Identify which cell holds the provided text, then report its [x, y] central coordinate. 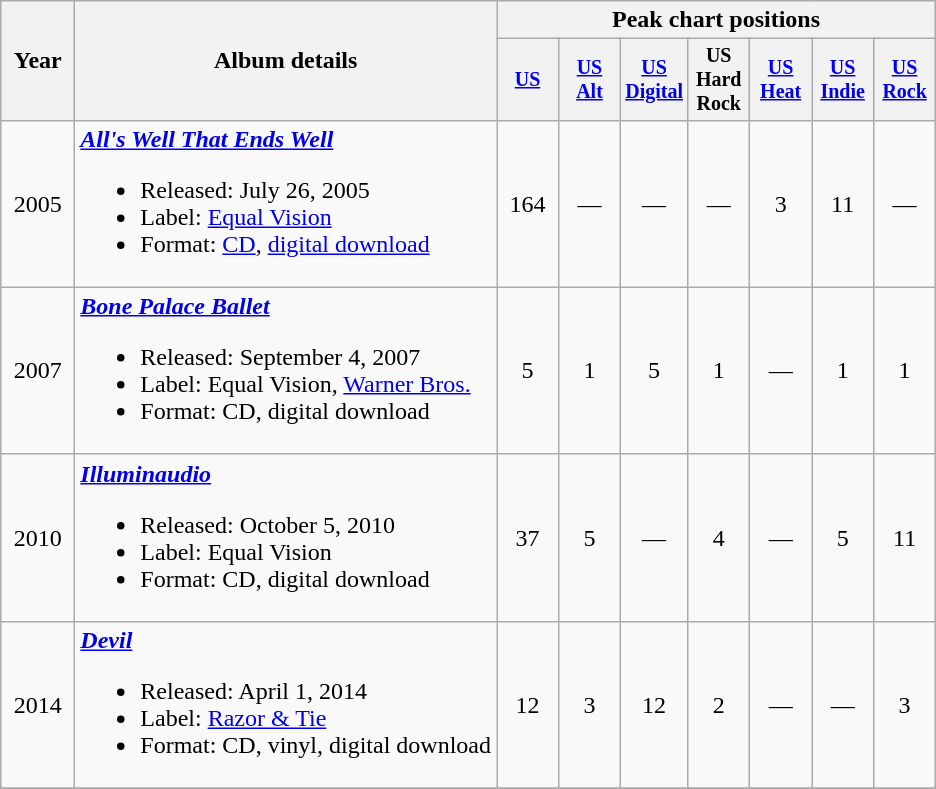
USAlt [589, 80]
US Digital [654, 80]
US Heat [781, 80]
US [528, 80]
Year [38, 61]
2010 [38, 538]
37 [528, 538]
2005 [38, 204]
All's Well That Ends WellReleased: July 26, 2005Label: Equal VisionFormat: CD, digital download [286, 204]
Album details [286, 61]
164 [528, 204]
Bone Palace BalletReleased: September 4, 2007Label: Equal Vision, Warner Bros.Format: CD, digital download [286, 370]
Peak chart positions [716, 20]
IlluminaudioReleased: October 5, 2010Label: Equal VisionFormat: CD, digital download [286, 538]
US Rock [905, 80]
2 [719, 704]
4 [719, 538]
US Hard Rock [719, 80]
US Indie [843, 80]
DevilReleased: April 1, 2014Label: Razor & TieFormat: CD, vinyl, digital download [286, 704]
2007 [38, 370]
2014 [38, 704]
